Identify which cell holds the provided text, then report its [x, y] central coordinate. 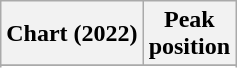
Peakposition [189, 34]
Chart (2022) [72, 34]
